Determine the (x, y) coordinate at the center of the cell enclosing the given text.  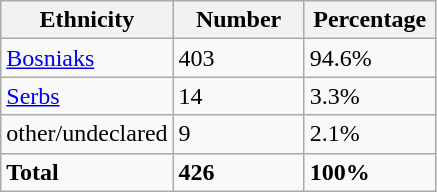
Total (87, 172)
9 (238, 134)
Percentage (370, 20)
Number (238, 20)
14 (238, 96)
2.1% (370, 134)
426 (238, 172)
Ethnicity (87, 20)
100% (370, 172)
Serbs (87, 96)
403 (238, 58)
3.3% (370, 96)
Bosniaks (87, 58)
94.6% (370, 58)
other/undeclared (87, 134)
